Locate the cell with the specified text and output its (X, Y) center coordinate. 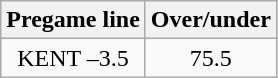
Over/under (210, 20)
75.5 (210, 58)
Pregame line (74, 20)
KENT –3.5 (74, 58)
